Locate the cell with the specified text and output its (x, y) center coordinate. 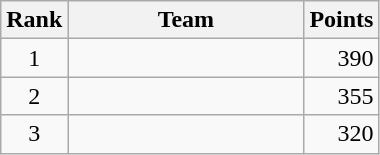
2 (34, 96)
390 (342, 58)
355 (342, 96)
Rank (34, 20)
1 (34, 58)
320 (342, 134)
3 (34, 134)
Points (342, 20)
Team (186, 20)
